Search for the cell housing the specified text and yield its [x, y] center coordinate. 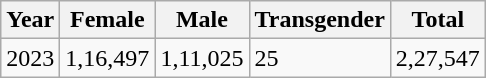
Total [438, 20]
Male [202, 20]
1,11,025 [202, 58]
2023 [30, 58]
1,16,497 [108, 58]
2,27,547 [438, 58]
Year [30, 20]
25 [320, 58]
Female [108, 20]
Transgender [320, 20]
